Find where the given text appears and provide that cell's center as (X, Y) coordinate. 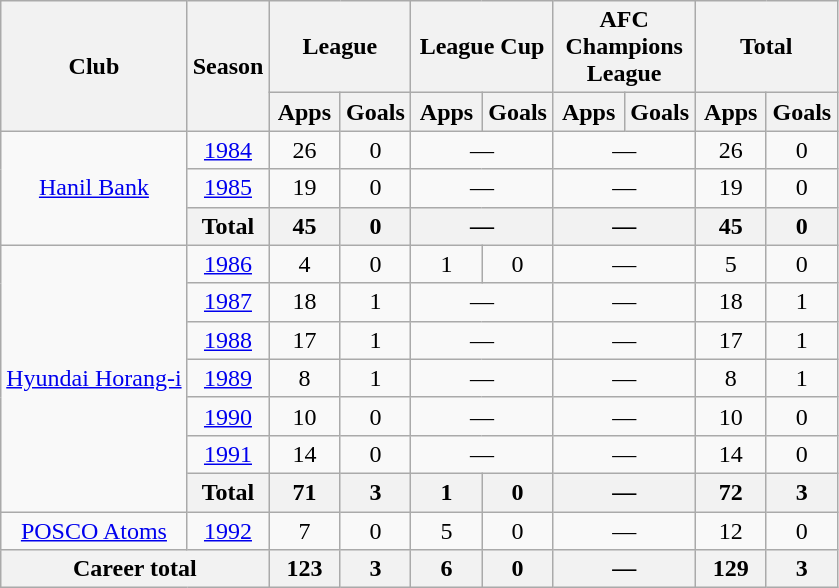
1989 (228, 378)
Hanil Bank (94, 188)
12 (730, 531)
League Cup (482, 47)
1990 (228, 416)
1992 (228, 531)
Hyundai Horang-i (94, 378)
123 (304, 569)
1984 (228, 150)
1991 (228, 454)
71 (304, 492)
Career total (135, 569)
Season (228, 66)
4 (304, 264)
72 (730, 492)
129 (730, 569)
POSCO Atoms (94, 531)
League (340, 47)
7 (304, 531)
1987 (228, 302)
1986 (228, 264)
6 (446, 569)
AFC Champions League (624, 47)
Club (94, 66)
1985 (228, 188)
1988 (228, 340)
